Identify which cell holds the provided text, then report its (X, Y) central coordinate. 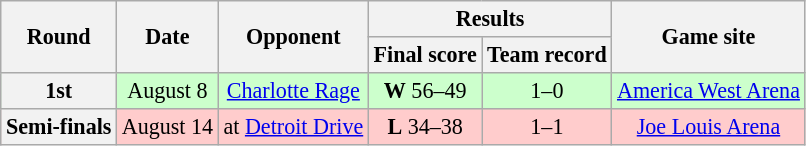
Charlotte Rage (293, 90)
Team record (547, 54)
Joe Louis Arena (708, 126)
W 56–49 (425, 90)
1st (59, 90)
1–1 (547, 126)
L 34–38 (425, 126)
Semi-finals (59, 126)
Opponent (293, 36)
Date (168, 36)
August 14 (168, 126)
America West Arena (708, 90)
Round (59, 36)
August 8 (168, 90)
at Detroit Drive (293, 126)
1–0 (547, 90)
Final score (425, 54)
Results (490, 18)
Game site (708, 36)
